Output the [x, y] coordinate of the center of the cell containing the given text.  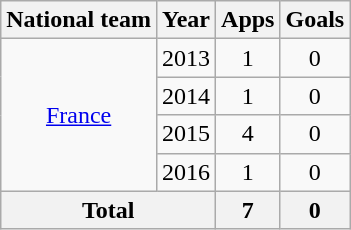
2013 [186, 58]
Goals [315, 20]
Apps [248, 20]
2015 [186, 134]
2016 [186, 172]
Year [186, 20]
4 [248, 134]
2014 [186, 96]
France [79, 115]
Total [108, 210]
7 [248, 210]
National team [79, 20]
